Locate the cell with the specified text and output its [X, Y] center coordinate. 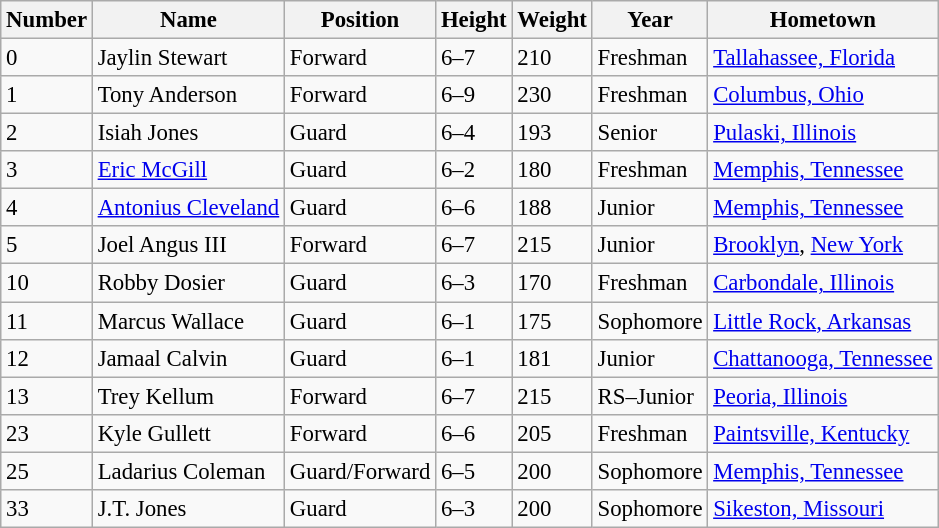
12 [47, 358]
25 [47, 471]
J.T. Jones [188, 509]
11 [47, 321]
175 [552, 321]
5 [47, 245]
170 [552, 283]
Eric McGill [188, 170]
1 [47, 95]
Pulaski, Illinois [823, 133]
Position [360, 20]
Robby Dosier [188, 283]
Paintsville, Kentucky [823, 433]
Trey Kellum [188, 396]
Name [188, 20]
4 [47, 208]
Joel Angus III [188, 245]
Guard/Forward [360, 471]
Ladarius Coleman [188, 471]
Number [47, 20]
210 [552, 58]
10 [47, 283]
Peoria, Illinois [823, 396]
Isiah Jones [188, 133]
6–2 [474, 170]
Little Rock, Arkansas [823, 321]
188 [552, 208]
Hometown [823, 20]
Chattanooga, Tennessee [823, 358]
6–4 [474, 133]
Columbus, Ohio [823, 95]
23 [47, 433]
6–9 [474, 95]
3 [47, 170]
6–5 [474, 471]
230 [552, 95]
181 [552, 358]
Sikeston, Missouri [823, 509]
0 [47, 58]
180 [552, 170]
Carbondale, Illinois [823, 283]
2 [47, 133]
Year [650, 20]
13 [47, 396]
Weight [552, 20]
Kyle Gullett [188, 433]
RS–Junior [650, 396]
33 [47, 509]
Brooklyn, New York [823, 245]
Tallahassee, Florida [823, 58]
205 [552, 433]
Jaylin Stewart [188, 58]
Senior [650, 133]
Height [474, 20]
Antonius Cleveland [188, 208]
Marcus Wallace [188, 321]
193 [552, 133]
Jamaal Calvin [188, 358]
Tony Anderson [188, 95]
